Scan for the cell matching the given text and deliver its [X, Y] coordinate at center. 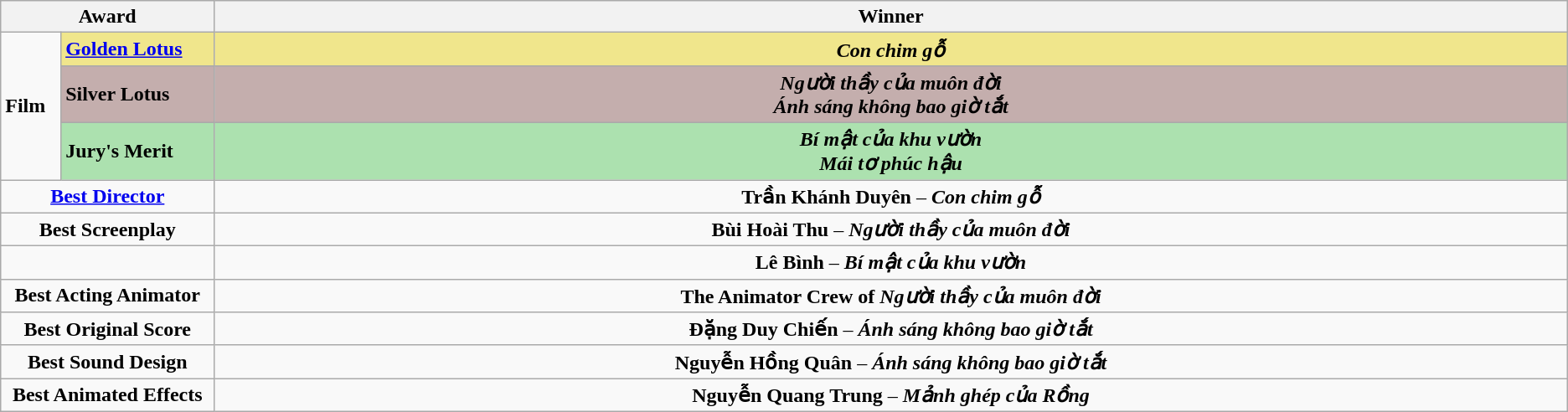
Jury's Merit [137, 151]
Best Screenplay [107, 229]
Nguyễn Hồng Quân – Ánh sáng không bao giờ tắt [891, 362]
Bí mật của khu vườnMái tơ phúc hậu [891, 151]
Winner [891, 17]
Silver Lotus [137, 94]
Người thầy của muôn đờiÁnh sáng không bao giờ tắt [891, 94]
Trần Khánh Duyên – Con chim gỗ [891, 196]
Best Acting Animator [107, 296]
Bùi Hoài Thu – Người thầy của muôn đời [891, 229]
Đặng Duy Chiến – Ánh sáng không bao giờ tắt [891, 329]
Nguyễn Quang Trung – Mảnh ghép của Rồng [891, 395]
Best Director [107, 196]
Lê Bình – Bí mật của khu vườn [891, 263]
Best Original Score [107, 329]
Con chim gỗ [891, 49]
Golden Lotus [137, 49]
Award [107, 17]
The Animator Crew of Người thầy của muôn đời [891, 296]
Film [31, 106]
Best Animated Effects [107, 395]
Best Sound Design [107, 362]
